Capture the cell that displays the provided text and extract its [x, y] central coordinate. 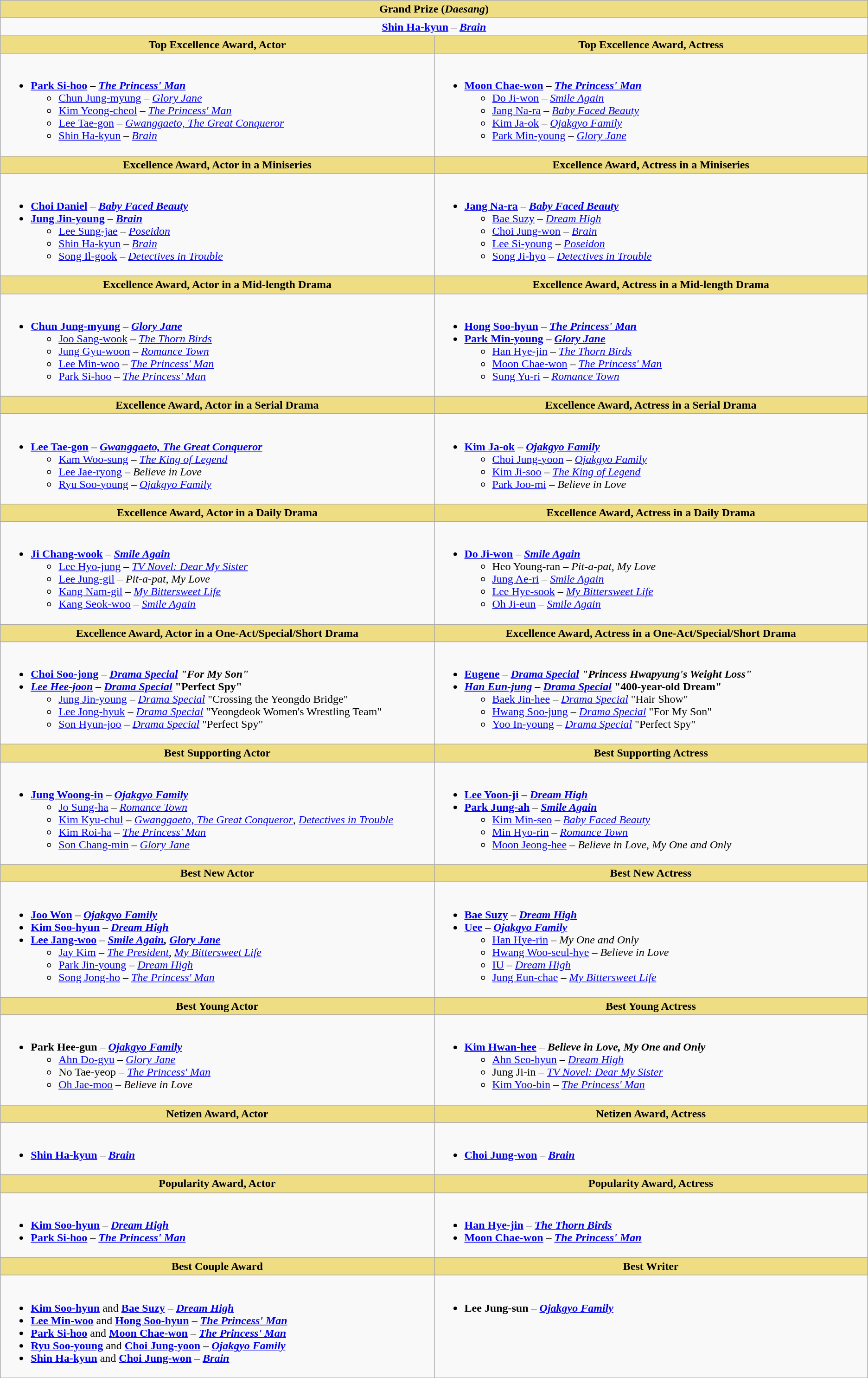
Excellence Award, Actress in a Mid-length Drama [651, 285]
Excellence Award, Actor in a Mid-length Drama [217, 285]
Do Ji-won – Smile AgainHeo Young-ran – Pit-a-pat, My LoveJung Ae-ri – Smile AgainLee Hye-sook – My Bittersweet LifeOh Ji-eun – Smile Again [651, 572]
Choi Jung-won – Brain [651, 1148]
Chun Jung-myung – Glory JaneJoo Sang-wook – The Thorn BirdsJung Gyu-woon – Romance TownLee Min-woo – The Princess' ManPark Si-hoo – The Princess' Man [217, 345]
Lee Jung-sun – Ojakgyo Family [651, 1327]
Jang Na-ra – Baby Faced BeautyBae Suzy – Dream HighChoi Jung-won – BrainLee Si-young – PoseidonSong Ji-hyo – Detectives in Trouble [651, 224]
Popularity Award, Actor [217, 1184]
Moon Chae-won – The Princess' ManDo Ji-won – Smile AgainJang Na-ra – Baby Faced BeautyKim Ja-ok – Ojakgyo FamilyPark Min-young – Glory Jane [651, 105]
Excellence Award, Actress in a Miniseries [651, 165]
Han Hye-jin – The Thorn BirdsMoon Chae-won – The Princess' Man [651, 1225]
Netizen Award, Actor [217, 1114]
Excellence Award, Actor in a Serial Drama [217, 405]
Hong Soo-hyun – The Princess' ManPark Min-young – Glory JaneHan Hye-jin – The Thorn BirdsMoon Chae-won – The Princess' ManSung Yu-ri – Romance Town [651, 345]
Popularity Award, Actress [651, 1184]
Excellence Award, Actor in a One-Act/Special/Short Drama [217, 633]
Best Supporting Actress [651, 753]
Best Young Actress [651, 1006]
Excellence Award, Actor in a Miniseries [217, 165]
Best New Actor [217, 873]
Lee Tae-gon – Gwanggaeto, The Great ConquerorKam Woo-sung – The King of LegendLee Jae-ryong – Believe in LoveRyu Soo-young – Ojakgyo Family [217, 459]
Best Writer [651, 1266]
Excellence Award, Actress in a Serial Drama [651, 405]
Netizen Award, Actress [651, 1114]
Park Hee-gun – Ojakgyo FamilyAhn Do-gyu – Glory JaneNo Tae-yeop – The Princess' ManOh Jae-moo – Believe in Love [217, 1060]
Top Excellence Award, Actor [217, 45]
Excellence Award, Actress in a One-Act/Special/Short Drama [651, 633]
Excellence Award, Actor in a Daily Drama [217, 513]
Excellence Award, Actress in a Daily Drama [651, 513]
Best Young Actor [217, 1006]
Best Couple Award [217, 1266]
Best New Actress [651, 873]
Kim Hwan-hee – Believe in Love, My One and OnlyAhn Seo-hyun – Dream HighJung Ji-in – TV Novel: Dear My SisterKim Yoo-bin – The Princess' Man [651, 1060]
Grand Prize (Daesang) [434, 9]
Best Supporting Actor [217, 753]
Choi Daniel – Baby Faced BeautyJung Jin-young – BrainLee Sung-jae – PoseidonShin Ha-kyun – BrainSong Il-gook – Detectives in Trouble [217, 224]
Kim Soo-hyun – Dream HighPark Si-hoo – The Princess' Man [217, 1225]
Kim Ja-ok – Ojakgyo FamilyChoi Jung-yoon – Ojakgyo FamilyKim Ji-soo – The King of LegendPark Joo-mi – Believe in Love [651, 459]
Top Excellence Award, Actress [651, 45]
